Extract the (x, y) coordinate from the center of the cell holding the provided text.  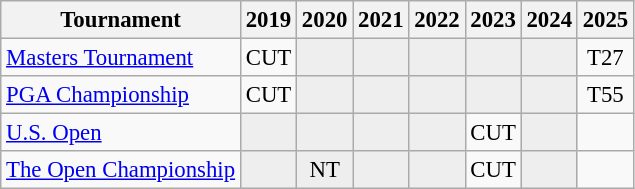
2020 (325, 20)
The Open Championship (121, 170)
T55 (605, 95)
2022 (437, 20)
2019 (268, 20)
Masters Tournament (121, 58)
Tournament (121, 20)
T27 (605, 58)
2021 (381, 20)
2025 (605, 20)
U.S. Open (121, 133)
2024 (549, 20)
NT (325, 170)
PGA Championship (121, 95)
2023 (493, 20)
